Scan for the cell matching the given text and deliver its (x, y) coordinate at center. 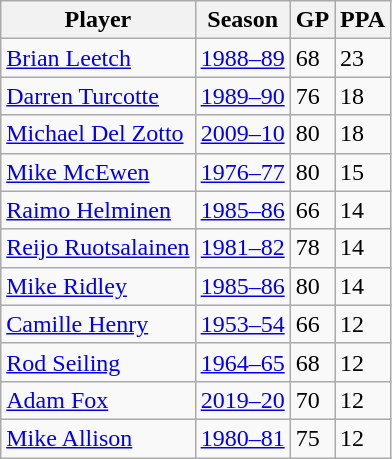
GP (312, 20)
Player (98, 20)
1989–90 (242, 96)
2019–20 (242, 400)
Camille Henry (98, 324)
Reijo Ruotsalainen (98, 248)
Michael Del Zotto (98, 134)
1976–77 (242, 172)
1964–65 (242, 362)
Season (242, 20)
78 (312, 248)
1980–81 (242, 438)
Raimo Helminen (98, 210)
Darren Turcotte (98, 96)
1988–89 (242, 58)
Rod Seiling (98, 362)
1981–82 (242, 248)
Mike Ridley (98, 286)
Brian Leetch (98, 58)
23 (363, 58)
Adam Fox (98, 400)
1953–54 (242, 324)
Mike McEwen (98, 172)
75 (312, 438)
Mike Allison (98, 438)
PPA (363, 20)
70 (312, 400)
2009–10 (242, 134)
76 (312, 96)
15 (363, 172)
